Extract the (x, y) coordinate from the center of the cell holding the provided text.  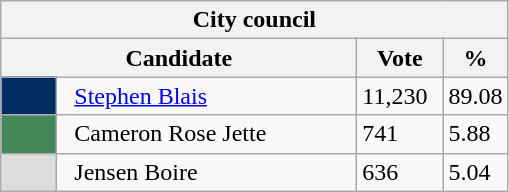
5.04 (476, 172)
Candidate (179, 58)
Stephen Blais (207, 96)
5.88 (476, 134)
Vote (400, 58)
Jensen Boire (207, 172)
Cameron Rose Jette (207, 134)
741 (400, 134)
City council (254, 20)
89.08 (476, 96)
11,230 (400, 96)
% (476, 58)
636 (400, 172)
